Capture the cell that displays the provided text and extract its (x, y) central coordinate. 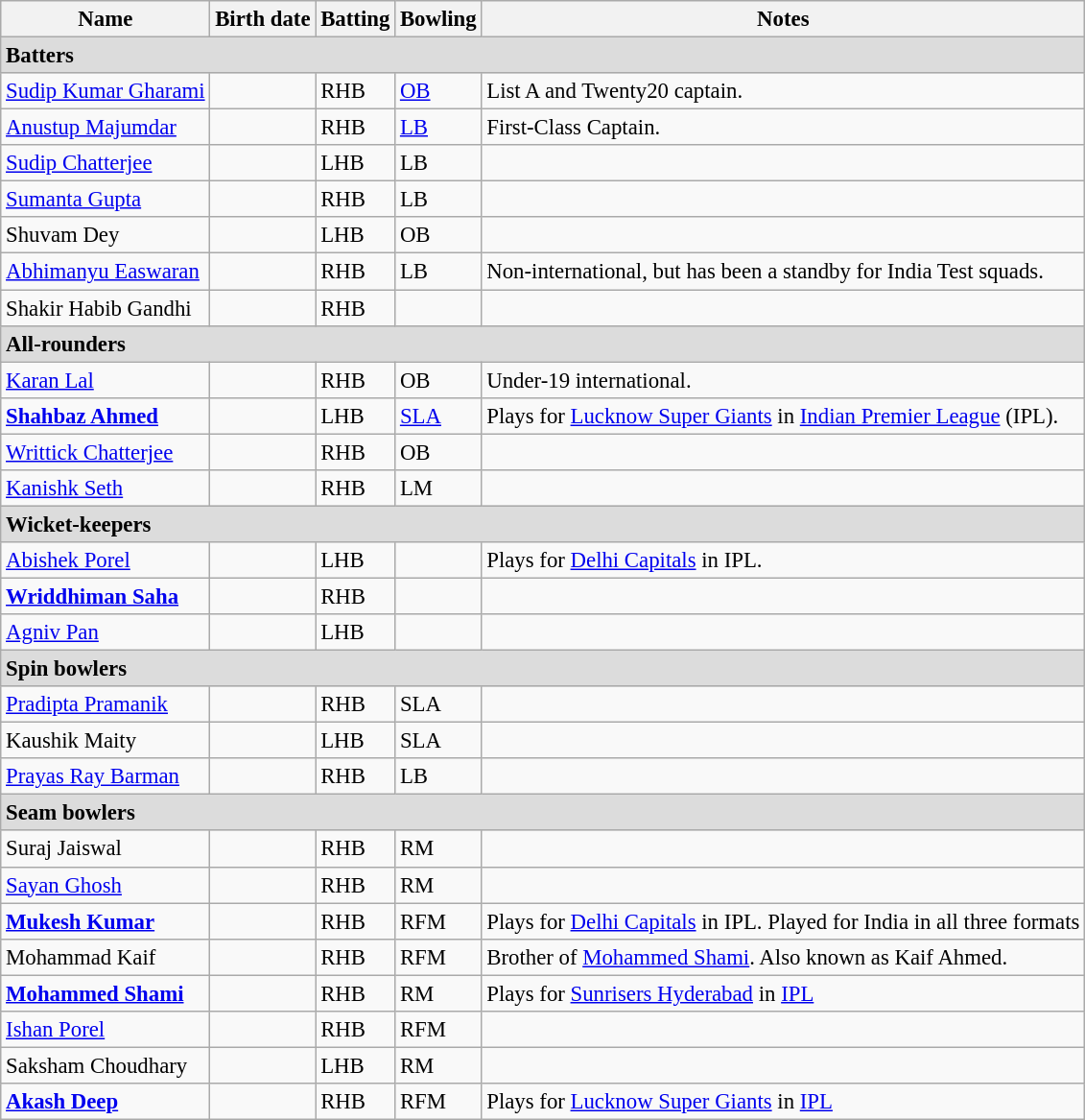
Akash Deep (106, 1102)
Abishek Porel (106, 560)
Wicket-keepers (543, 524)
LM (438, 489)
Writtick Chatterjee (106, 452)
Under-19 international. (783, 380)
Mukesh Kumar (106, 921)
Plays for Lucknow Super Giants in IPL (783, 1102)
Notes (783, 19)
Name (106, 19)
Kaushik Maity (106, 741)
Plays for Delhi Capitals in IPL. Played for India in all three formats (783, 921)
Brother of Mohammed Shami. Also known as Kaif Ahmed. (783, 957)
Sayan Ghosh (106, 885)
Spin bowlers (543, 669)
Prayas Ray Barman (106, 776)
Batters (543, 56)
Birth date (263, 19)
Batting (355, 19)
Plays for Lucknow Super Giants in Indian Premier League (IPL). (783, 416)
Kanishk Seth (106, 489)
Shakir Habib Gandhi (106, 308)
Plays for Sunrisers Hyderabad in IPL (783, 993)
Agniv Pan (106, 632)
Shuvam Dey (106, 235)
Shahbaz Ahmed (106, 416)
Sudip Chatterjee (106, 163)
Saksham Choudhary (106, 1065)
Bowling (438, 19)
All-rounders (543, 344)
Mohammed Shami (106, 993)
Mohammad Kaif (106, 957)
Non-international, but has been a standby for India Test squads. (783, 272)
Sumanta Gupta (106, 200)
Sudip Kumar Gharami (106, 91)
Pradipta Pramanik (106, 704)
Ishan Porel (106, 1030)
Wriddhiman Saha (106, 596)
List A and Twenty20 captain. (783, 91)
Abhimanyu Easwaran (106, 272)
Anustup Majumdar (106, 128)
First-Class Captain. (783, 128)
Seam bowlers (543, 813)
Suraj Jaiswal (106, 849)
Karan Lal (106, 380)
Plays for Delhi Capitals in IPL. (783, 560)
